Return the (x, y) coordinate for the center point of the cell that contains the specified text.  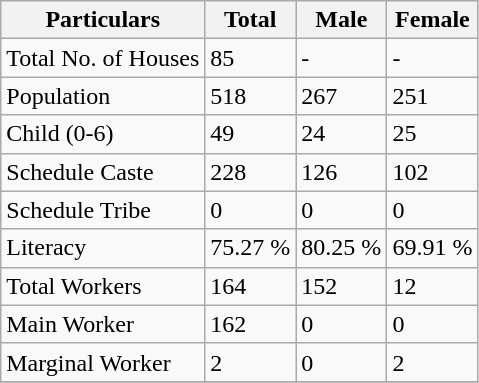
251 (432, 96)
Total No. of Houses (103, 58)
Schedule Caste (103, 172)
267 (342, 96)
Particulars (103, 20)
Total (250, 20)
85 (250, 58)
Population (103, 96)
Child (0-6) (103, 134)
Male (342, 20)
69.91 % (432, 248)
Marginal Worker (103, 362)
Total Workers (103, 286)
Literacy (103, 248)
49 (250, 134)
75.27 % (250, 248)
Main Worker (103, 324)
24 (342, 134)
518 (250, 96)
25 (432, 134)
80.25 % (342, 248)
126 (342, 172)
162 (250, 324)
Female (432, 20)
12 (432, 286)
102 (432, 172)
228 (250, 172)
164 (250, 286)
Schedule Tribe (103, 210)
152 (342, 286)
